From the cell containing the given text, extract its center point as [X, Y] coordinate. 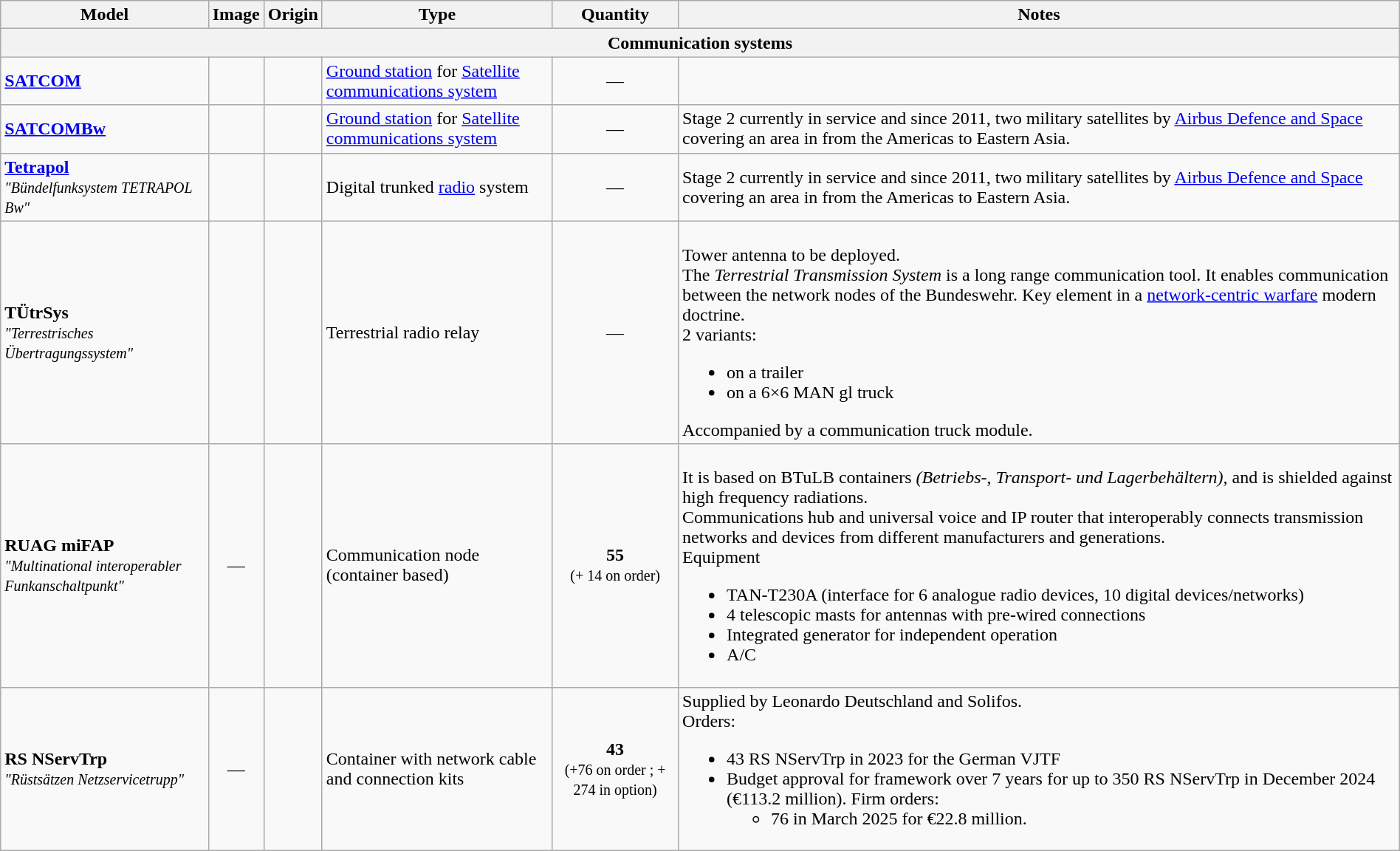
RS NServTrp"Rüstsätzen Netzservicetrupp" [105, 768]
SATCOM [105, 81]
Quantity [616, 15]
Communication node (container based) [437, 566]
Container with network cable and connection kits [437, 768]
RUAG miFAP"Multinational interoperabler Funkanschaltpunkt" [105, 566]
Origin [292, 15]
Terrestrial radio relay [437, 332]
Tetrapol"Bündelfunksystem TETRAPOL Bw" [105, 187]
Digital trunked radio system [437, 187]
Notes [1040, 15]
Type [437, 15]
Model [105, 15]
43(+76 on order ; + 274 in option) [616, 768]
SATCOMBw [105, 129]
Image [236, 15]
TÜtrSys"Terrestrisches Übertragungssystem" [105, 332]
55(+ 14 on order) [616, 566]
Communication systems [700, 43]
